From the cell containing the given text, extract its center point as (x, y) coordinate. 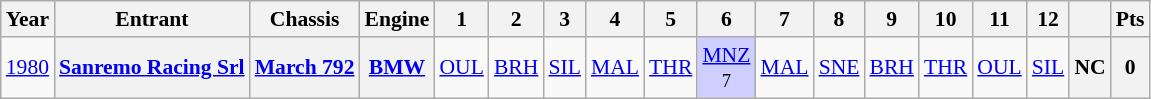
Year (28, 19)
9 (892, 19)
11 (999, 19)
8 (840, 19)
BMW (398, 68)
4 (615, 19)
Engine (398, 19)
Chassis (305, 19)
NC (1090, 68)
12 (1048, 19)
March 792 (305, 68)
MNZ7 (726, 68)
7 (784, 19)
1980 (28, 68)
1 (461, 19)
SNE (840, 68)
10 (946, 19)
0 (1130, 68)
2 (516, 19)
Pts (1130, 19)
6 (726, 19)
Entrant (152, 19)
5 (670, 19)
Sanremo Racing Srl (152, 68)
3 (564, 19)
